Return the (x, y) coordinate for the center point of the cell that contains the specified text.  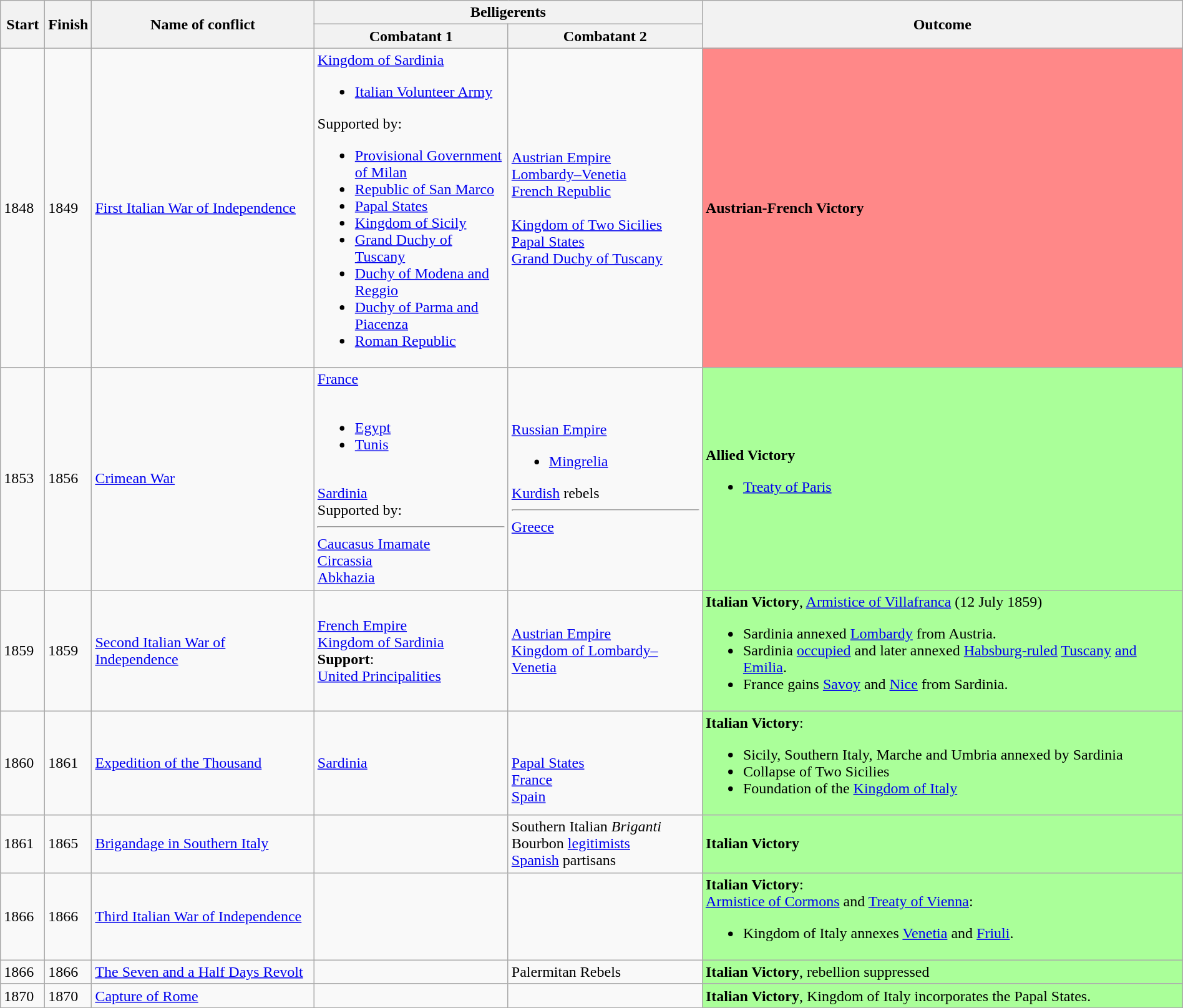
Italian Victory:Armistice of Cormons and Treaty of Vienna:Kingdom of Italy annexes Venetia and Friuli. (942, 916)
French Empire Kingdom of SardiniaSupport: United Principalities (411, 650)
Outcome (942, 24)
Russian Empire MingreliaKurdish rebels Greece (605, 479)
Italian Victory (942, 844)
Palermitan Rebels (605, 972)
Third Italian War of Independence (203, 916)
1848 (22, 208)
1849 (69, 208)
Capture of Rome (203, 996)
Papal States France Spain (605, 763)
Start (22, 24)
Crimean War (203, 479)
Allied VictoryTreaty of Paris (942, 479)
Expedition of the Thousand (203, 763)
Austrian Empire Kingdom of Lombardy–Venetia (605, 650)
France Egypt Tunis SardiniaSupported by: Caucasus Imamate Circassia Abkhazia (411, 479)
Finish (69, 24)
Sardinia (411, 763)
Brigandage in Southern Italy (203, 844)
Southern Italian Briganti Bourbon legitimists Spanish partisans (605, 844)
The Seven and a Half Days Revolt (203, 972)
1860 (22, 763)
First Italian War of Independence (203, 208)
Combatant 2 (605, 36)
Combatant 1 (411, 36)
Italian Victory, Kingdom of Italy incorporates the Papal States. (942, 996)
1853 (22, 479)
Austrian Empire Lombardy–Venetia French Republic Kingdom of Two Sicilies Papal States Grand Duchy of Tuscany (605, 208)
Second Italian War of Independence (203, 650)
Name of conflict (203, 24)
Italian Victory:Sicily, Southern Italy, Marche and Umbria annexed by SardiniaCollapse of Two SiciliesFoundation of the Kingdom of Italy (942, 763)
1865 (69, 844)
Italian Victory, rebellion suppressed (942, 972)
Belligerents (508, 12)
1856 (69, 479)
Austrian-French Victory (942, 208)
